For the text-containing cell, return its midpoint in (X, Y) coordinate format. 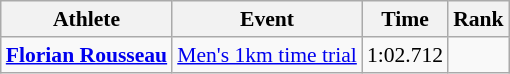
Event (267, 19)
Rank (478, 19)
1:02.712 (405, 55)
Athlete (86, 19)
Florian Rousseau (86, 55)
Time (405, 19)
Men's 1km time trial (267, 55)
